From the cell containing the given text, extract its center point as [X, Y] coordinate. 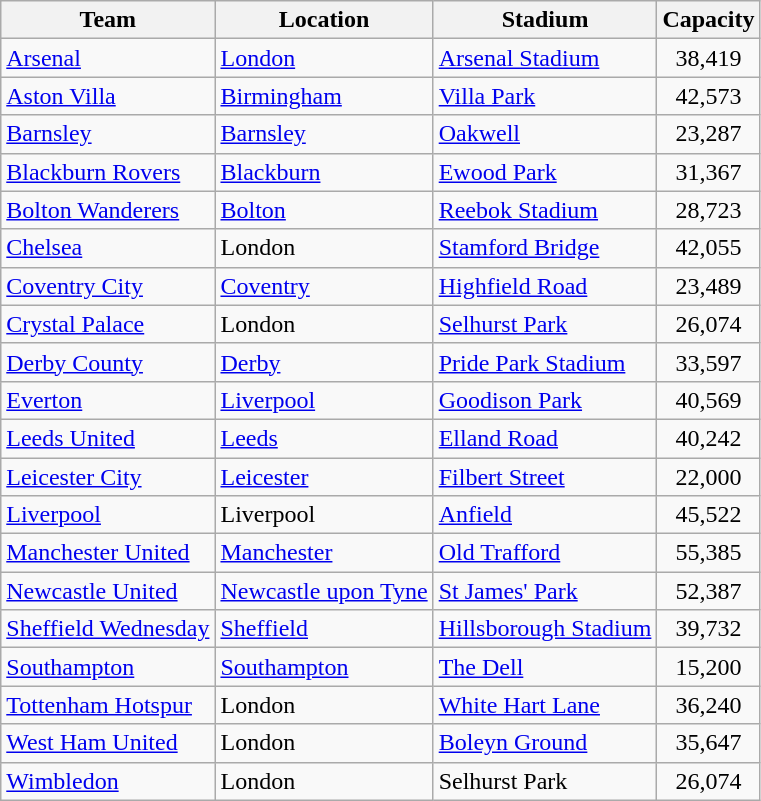
Ewood Park [545, 172]
Stadium [545, 20]
Bolton [324, 210]
White Hart Lane [545, 705]
22,000 [708, 477]
40,242 [708, 438]
Goodison Park [545, 400]
Anfield [545, 515]
Bolton Wanderers [108, 210]
Boleyn Ground [545, 743]
Reebok Stadium [545, 210]
Tottenham Hotspur [108, 705]
Leicester [324, 477]
Hillsborough Stadium [545, 629]
23,489 [708, 286]
28,723 [708, 210]
Crystal Palace [108, 324]
38,419 [708, 58]
Manchester [324, 553]
36,240 [708, 705]
Leeds United [108, 438]
Old Trafford [545, 553]
Elland Road [545, 438]
35,647 [708, 743]
Newcastle United [108, 591]
St James' Park [545, 591]
45,522 [708, 515]
31,367 [708, 172]
The Dell [545, 667]
Stamford Bridge [545, 248]
Birmingham [324, 96]
Arsenal Stadium [545, 58]
39,732 [708, 629]
Newcastle upon Tyne [324, 591]
15,200 [708, 667]
Blackburn [324, 172]
Team [108, 20]
West Ham United [108, 743]
Aston Villa [108, 96]
Coventry [324, 286]
42,055 [708, 248]
Derby County [108, 362]
55,385 [708, 553]
Leicester City [108, 477]
Capacity [708, 20]
Sheffield [324, 629]
Derby [324, 362]
42,573 [708, 96]
Filbert Street [545, 477]
Leeds [324, 438]
Everton [108, 400]
Arsenal [108, 58]
40,569 [708, 400]
Highfield Road [545, 286]
Sheffield Wednesday [108, 629]
Coventry City [108, 286]
33,597 [708, 362]
Pride Park Stadium [545, 362]
Manchester United [108, 553]
Wimbledon [108, 781]
Location [324, 20]
Blackburn Rovers [108, 172]
52,387 [708, 591]
Villa Park [545, 96]
23,287 [708, 134]
Chelsea [108, 248]
Oakwell [545, 134]
